Detect which cell encompasses the target text, then output its (X, Y) center coordinate. 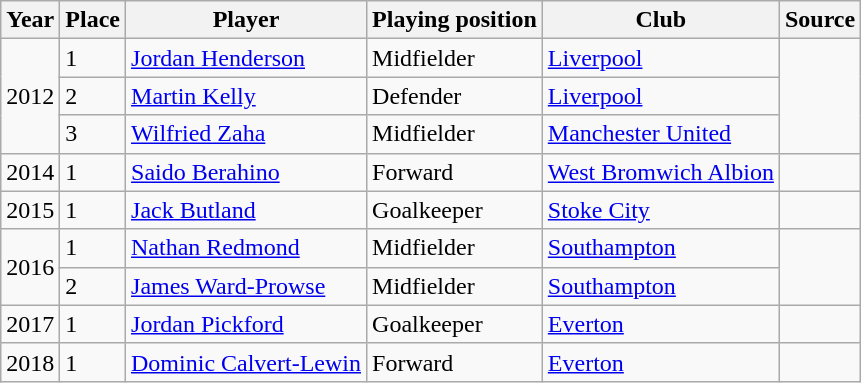
Dominic Calvert-Lewin (246, 362)
Place (93, 20)
Wilfried Zaha (246, 134)
Jordan Pickford (246, 324)
2014 (30, 172)
3 (93, 134)
Defender (455, 96)
Source (820, 20)
Manchester United (660, 134)
Stoke City (660, 210)
2018 (30, 362)
Nathan Redmond (246, 248)
West Bromwich Albion (660, 172)
2015 (30, 210)
Jordan Henderson (246, 58)
2017 (30, 324)
Saido Berahino (246, 172)
James Ward-Prowse (246, 286)
Club (660, 20)
2016 (30, 267)
Player (246, 20)
Martin Kelly (246, 96)
Jack Butland (246, 210)
2012 (30, 96)
Playing position (455, 20)
Year (30, 20)
